Capture the cell that displays the provided text and extract its (x, y) central coordinate. 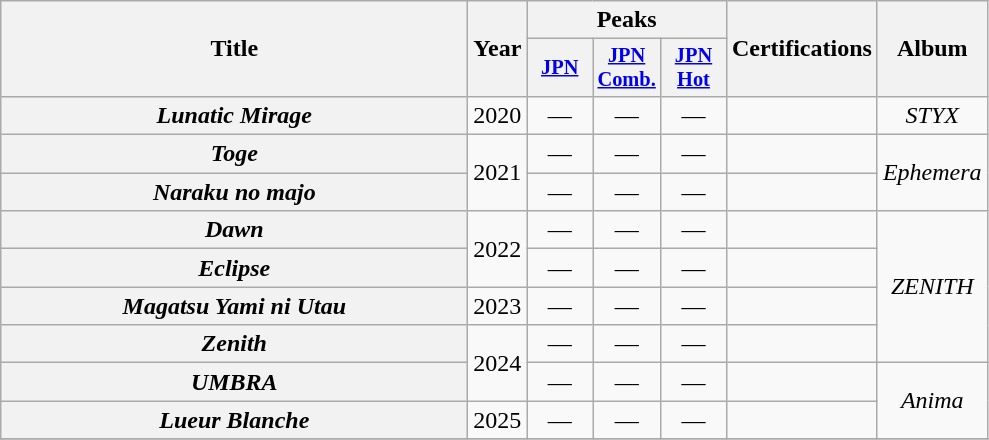
Lunatic Mirage (234, 115)
STYX (932, 115)
2023 (498, 306)
Zenith (234, 344)
Certifications (802, 49)
Ephemera (932, 173)
Lueur Blanche (234, 420)
Eclipse (234, 268)
JPN (560, 68)
Title (234, 49)
Anima (932, 401)
2022 (498, 249)
2020 (498, 115)
2025 (498, 420)
2024 (498, 363)
Naraku no majo (234, 192)
2021 (498, 173)
Magatsu Yami ni Utau (234, 306)
Dawn (234, 230)
Peaks (627, 20)
JPNComb. (627, 68)
Album (932, 49)
ZENITH (932, 287)
UMBRA (234, 382)
Toge (234, 154)
JPNHot (694, 68)
Year (498, 49)
